Detect which cell encompasses the target text, then output its [x, y] center coordinate. 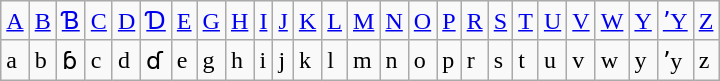
v [581, 60]
ʼY [675, 21]
J [283, 21]
t [526, 60]
R [474, 21]
r [474, 60]
ʼy [675, 60]
o [422, 60]
c [98, 60]
s [500, 60]
p [449, 60]
A [15, 21]
P [449, 21]
d [126, 60]
h [239, 60]
m [363, 60]
M [363, 21]
ɓ [70, 60]
U [552, 21]
w [612, 60]
L [335, 21]
H [239, 21]
j [283, 60]
N [394, 21]
a [15, 60]
C [98, 21]
G [211, 21]
V [581, 21]
B [42, 21]
ɗ [156, 60]
g [211, 60]
S [500, 21]
I [264, 21]
Y [643, 21]
k [307, 60]
D [126, 21]
y [643, 60]
z [706, 60]
i [264, 60]
E [184, 21]
e [184, 60]
Ɓ [70, 21]
O [422, 21]
T [526, 21]
l [335, 60]
b [42, 60]
K [307, 21]
n [394, 60]
Ɗ [156, 21]
u [552, 60]
W [612, 21]
Z [706, 21]
